Locate the cell with the specified text and output its (x, y) center coordinate. 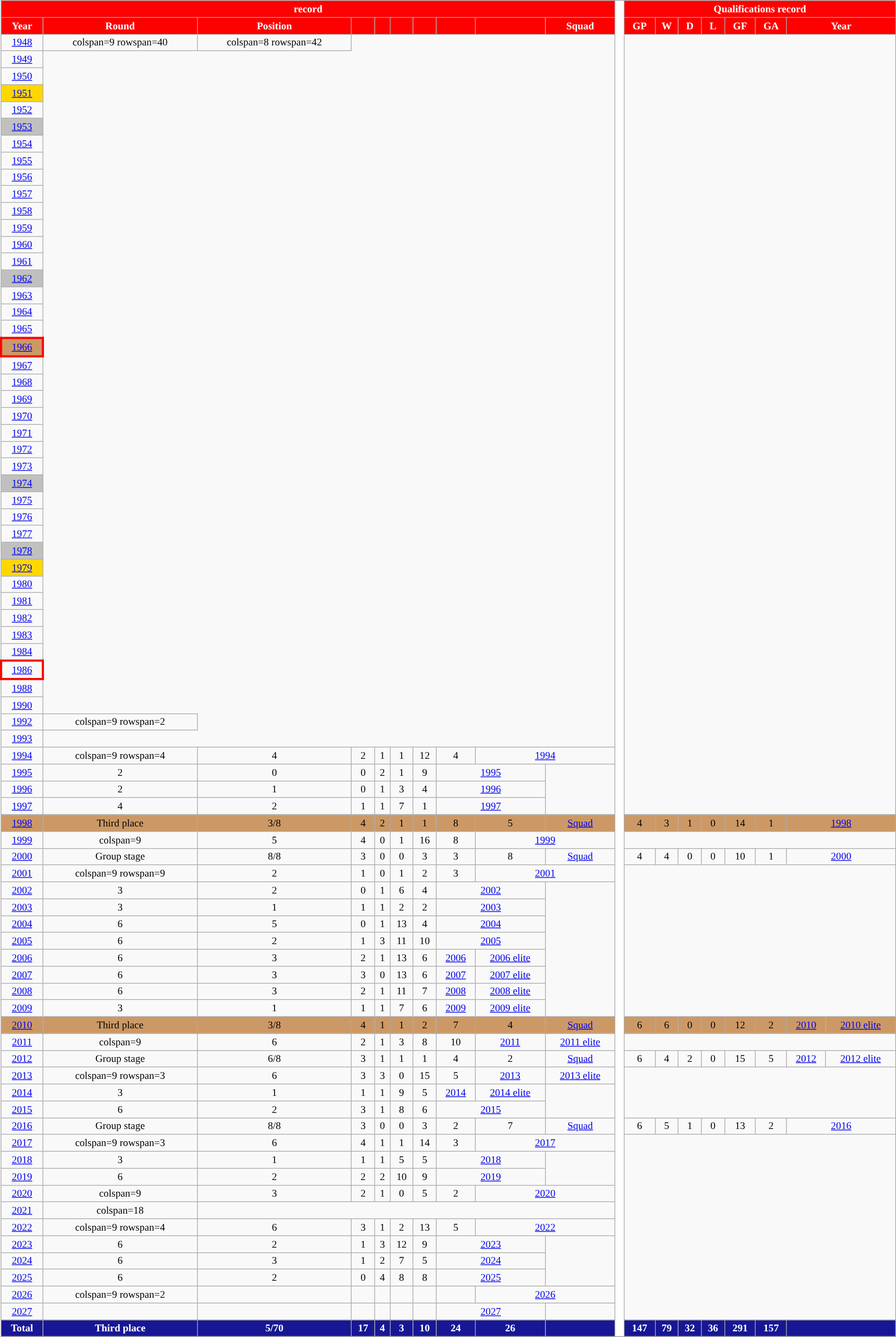
1966 (22, 347)
1957 (22, 194)
1950 (22, 77)
record (308, 9)
1958 (22, 211)
colspan=9 rowspan=9 (120, 874)
1951 (22, 93)
147 (640, 1328)
2011 elite (580, 1042)
79 (666, 1328)
GP (640, 26)
Total (22, 1328)
1983 (22, 635)
2006 elite (510, 958)
1970 (22, 416)
GA (771, 26)
1984 (22, 652)
1962 (22, 278)
Round (120, 26)
W (666, 26)
6/8 (274, 1059)
D (690, 26)
17 (363, 1328)
36 (713, 1328)
1978 (22, 551)
1974 (22, 484)
Position (274, 26)
1982 (22, 618)
2014 elite (510, 1093)
1963 (22, 295)
colspan=8 rowspan=42 (274, 43)
157 (771, 1328)
1967 (22, 365)
1980 (22, 584)
1953 (22, 127)
1993 (22, 739)
1990 (22, 705)
24 (456, 1328)
colspan=9 rowspan=40 (120, 43)
1961 (22, 262)
1960 (22, 245)
2007 elite (510, 975)
1959 (22, 228)
1968 (22, 382)
1988 (22, 688)
1949 (22, 60)
1976 (22, 517)
2009 elite (510, 1008)
1973 (22, 467)
1979 (22, 568)
32 (690, 1328)
1955 (22, 161)
Qualifications record (760, 9)
1981 (22, 601)
colspan=18 (120, 1211)
1954 (22, 144)
1975 (22, 500)
1977 (22, 534)
GF (740, 26)
1952 (22, 110)
1971 (22, 433)
2021 (22, 1211)
26 (510, 1328)
2012 elite (861, 1059)
2008 elite (510, 991)
5/70 (274, 1328)
1965 (22, 329)
1948 (22, 43)
1969 (22, 399)
1964 (22, 312)
16 (424, 840)
291 (740, 1328)
1986 (22, 670)
2010 elite (861, 1025)
1972 (22, 450)
1956 (22, 177)
2013 elite (580, 1076)
L (713, 26)
1992 (22, 722)
